Output the (X, Y) coordinate of the center of the cell containing the given text.  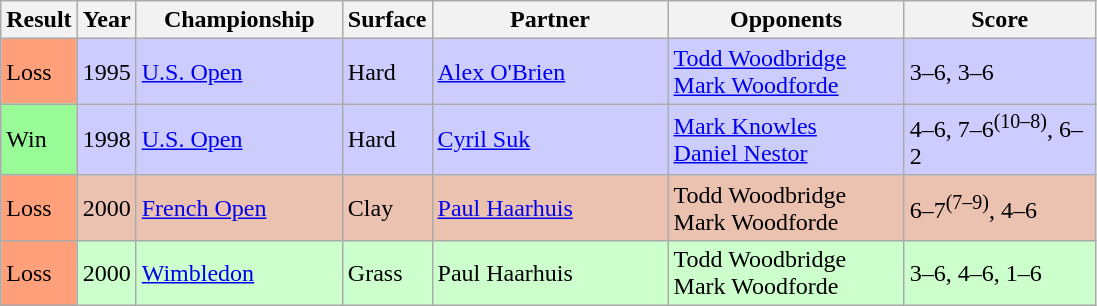
1995 (106, 72)
Wimbledon (239, 272)
Win (39, 140)
Alex O'Brien (550, 72)
Year (106, 20)
1998 (106, 140)
Cyril Suk (550, 140)
3–6, 3–6 (1000, 72)
Grass (387, 272)
4–6, 7–6(10–8), 6–2 (1000, 140)
Surface (387, 20)
Partner (550, 20)
Championship (239, 20)
Clay (387, 208)
French Open (239, 208)
Mark Knowles Daniel Nestor (786, 140)
Opponents (786, 20)
Score (1000, 20)
6–7(7–9), 4–6 (1000, 208)
3–6, 4–6, 1–6 (1000, 272)
Result (39, 20)
